Provide the [X, Y] coordinate of the cell's center where the given text is located.  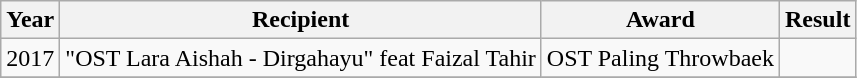
OST Paling Throwbaek [660, 58]
"OST Lara Aishah - Dirgahayu" feat Faizal Tahir [301, 58]
Year [30, 20]
2017 [30, 58]
Result [818, 20]
Award [660, 20]
Recipient [301, 20]
